Search for the cell housing the specified text and yield its (x, y) center coordinate. 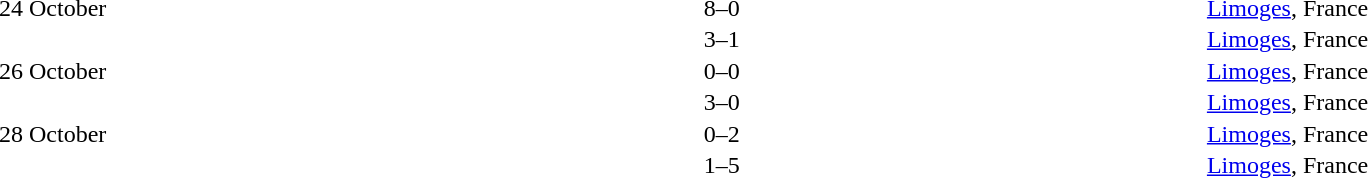
3–0 (722, 103)
0–2 (722, 134)
0–0 (722, 71)
3–1 (722, 39)
